Pinpoint the cell where the given text exists, returning its (X, Y) midpoint coordinate. 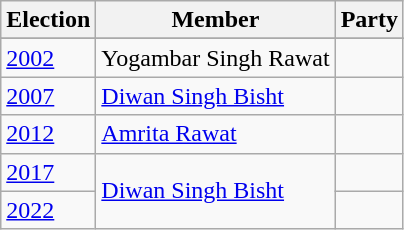
2007 (48, 96)
2002 (48, 58)
Yogambar Singh Rawat (216, 58)
2012 (48, 134)
Party (369, 20)
2022 (48, 210)
Member (216, 20)
2017 (48, 172)
Election (48, 20)
Amrita Rawat (216, 134)
